Find where the given text appears and provide that cell's center as [X, Y] coordinate. 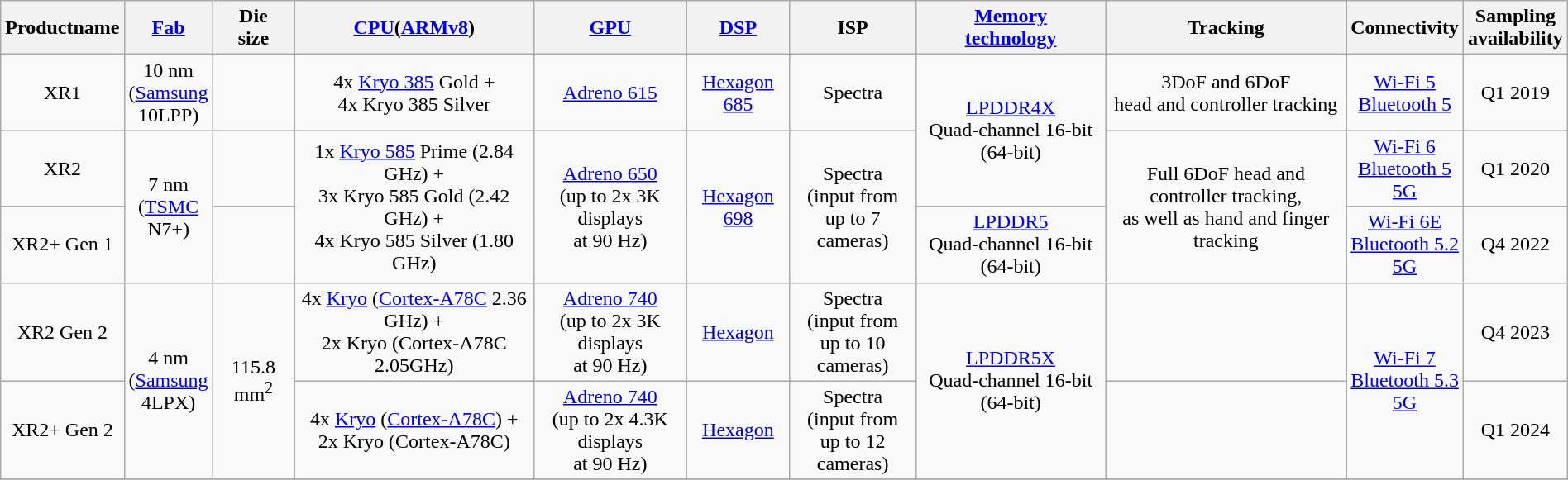
10 nm (Samsung 10LPP) [169, 93]
Spectra [853, 93]
Spectra(input fromup to 7 cameras) [853, 207]
Hexagon 685 [738, 93]
XR2+ Gen 2 [63, 430]
7 nm (TSMC N7+) [169, 207]
XR2 [63, 169]
4x Kryo (Cortex-A78C 2.36 GHz) +2x Kryo (Cortex-A78C 2.05GHz) [414, 332]
4x Kryo 385 Gold +4x Kryo 385 Silver [414, 93]
Q1 2019 [1515, 93]
1x Kryo 585 Prime (2.84 GHz) +3x Kryo 585 Gold (2.42 GHz) +4x Kryo 585 Silver (1.80 GHz) [414, 207]
Connectivity [1405, 28]
3DoF and 6DoFhead and controller tracking [1226, 93]
Q1 2020 [1515, 169]
XR2+ Gen 1 [63, 245]
Adreno 740(up to 2x 3K displaysat 90 Hz) [610, 332]
Adreno 650(up to 2x 3K displaysat 90 Hz) [610, 207]
Full 6DoF head and controller tracking,as well as hand and finger tracking [1226, 207]
ISP [853, 28]
Wi-Fi 5Bluetooth 5 [1405, 93]
DSP [738, 28]
Wi-Fi 6E Bluetooth 5.2 5G [1405, 245]
LPDDR4XQuad-channel 16-bit (64-bit) [1011, 131]
CPU(ARMv8) [414, 28]
Q4 2023 [1515, 332]
GPU [610, 28]
4 nm (Samsung4LPX) [169, 381]
Adreno 740(up to 2x 4.3K displaysat 90 Hz) [610, 430]
LPDDR5Quad-channel 16-bit (64-bit) [1011, 245]
Wi-Fi 7 Bluetooth 5.3 5G [1405, 381]
Adreno 615 [610, 93]
Tracking [1226, 28]
Fab [169, 28]
Diesize [253, 28]
LPDDR5XQuad-channel 16-bit (64-bit) [1011, 381]
Wi-Fi 6Bluetooth 55G [1405, 169]
Samplingavailability [1515, 28]
XR2 Gen 2 [63, 332]
Memorytechnology [1011, 28]
Q4 2022 [1515, 245]
Hexagon 698 [738, 207]
Productname [63, 28]
XR1 [63, 93]
4x Kryo (Cortex-A78C) +2x Kryo (Cortex-A78C) [414, 430]
Spectra (input fromup to 12 cameras) [853, 430]
Spectra (input fromup to 10 cameras) [853, 332]
115.8 mm2 [253, 381]
Q1 2024 [1515, 430]
